For the text-containing cell, return its midpoint in (x, y) coordinate format. 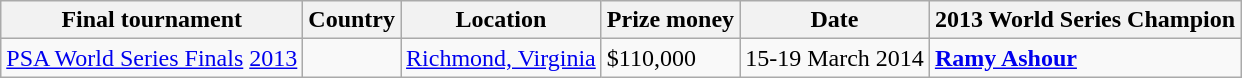
Final tournament (152, 20)
$110,000 (670, 58)
Ramy Ashour (1084, 58)
15-19 March 2014 (835, 58)
Prize money (670, 20)
2013 World Series Champion (1084, 20)
Richmond, Virginia (502, 58)
Country (352, 20)
PSA World Series Finals 2013 (152, 58)
Location (502, 20)
Date (835, 20)
